Detect which cell encompasses the target text, then output its [x, y] center coordinate. 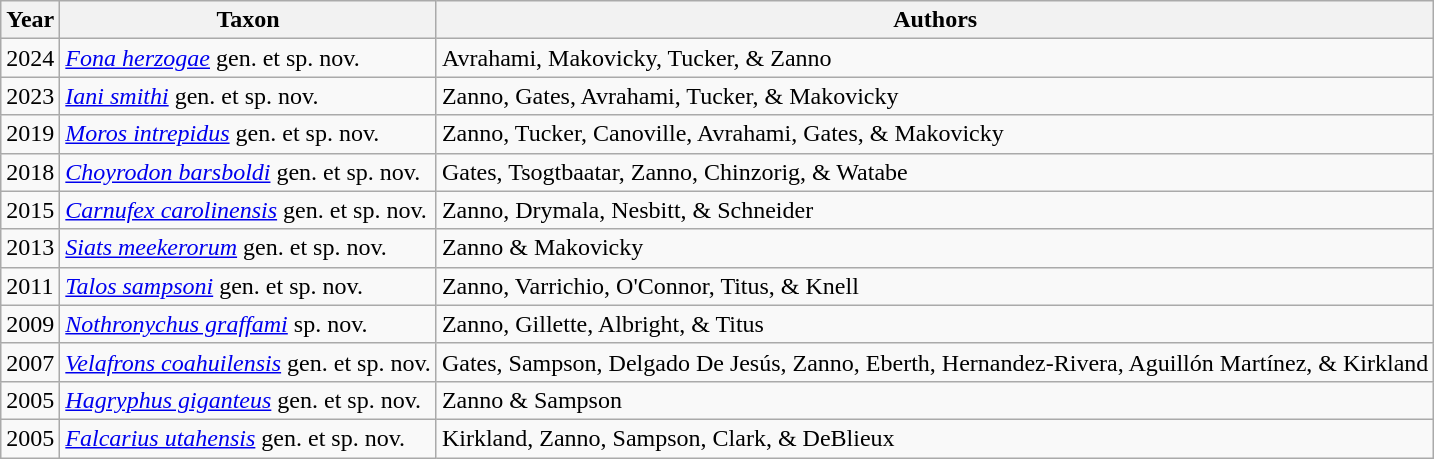
Year [30, 20]
Zanno, Tucker, Canoville, Avrahami, Gates, & Makovicky [934, 134]
2023 [30, 96]
Fona herzogae gen. et sp. nov. [248, 58]
Zanno & Sampson [934, 400]
Kirkland, Zanno, Sampson, Clark, & DeBlieux [934, 438]
2015 [30, 210]
Hagryphus giganteus gen. et sp. nov. [248, 400]
Choyrodon barsboldi gen. et sp. nov. [248, 172]
Siats meekerorum gen. et sp. nov. [248, 248]
Zanno, Varrichio, O'Connor, Titus, & Knell [934, 286]
Zanno, Gates, Avrahami, Tucker, & Makovicky [934, 96]
Carnufex carolinensis gen. et sp. nov. [248, 210]
2011 [30, 286]
Falcarius utahensis gen. et sp. nov. [248, 438]
Zanno & Makovicky [934, 248]
Authors [934, 20]
Zanno, Gillette, Albright, & Titus [934, 324]
Nothronychus graffami sp. nov. [248, 324]
Gates, Tsogtbaatar, Zanno, Chinzorig, & Watabe [934, 172]
Avrahami, Makovicky, Tucker, & Zanno [934, 58]
2018 [30, 172]
2009 [30, 324]
2024 [30, 58]
2019 [30, 134]
Gates, Sampson, Delgado De Jesús, Zanno, Eberth, Hernandez-Rivera, Aguillón Martínez, & Kirkland [934, 362]
Talos sampsoni gen. et sp. nov. [248, 286]
Iani smithi gen. et sp. nov. [248, 96]
2007 [30, 362]
Taxon [248, 20]
Zanno, Drymala, Nesbitt, & Schneider [934, 210]
2013 [30, 248]
Moros intrepidus gen. et sp. nov. [248, 134]
Velafrons coahuilensis gen. et sp. nov. [248, 362]
